Output the (x, y) coordinate of the center of the cell containing the given text.  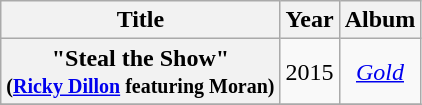
"Steal the Show"(Ricky Dillon featuring Moran) (140, 72)
Album (380, 20)
Year (310, 20)
Gold (380, 72)
2015 (310, 72)
Title (140, 20)
